Pinpoint the cell where the given text exists, returning its [x, y] midpoint coordinate. 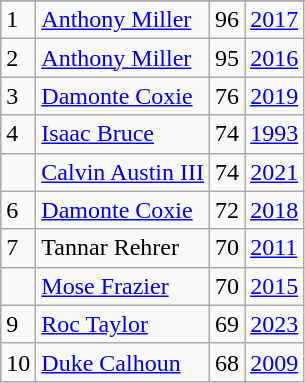
2 [18, 58]
3 [18, 96]
6 [18, 210]
2015 [274, 286]
Roc Taylor [123, 324]
4 [18, 134]
10 [18, 362]
2017 [274, 20]
Isaac Bruce [123, 134]
2018 [274, 210]
2019 [274, 96]
9 [18, 324]
Tannar Rehrer [123, 248]
Duke Calhoun [123, 362]
95 [228, 58]
68 [228, 362]
72 [228, 210]
2023 [274, 324]
Mose Frazier [123, 286]
69 [228, 324]
7 [18, 248]
1 [18, 20]
Calvin Austin III [123, 172]
96 [228, 20]
2009 [274, 362]
2011 [274, 248]
76 [228, 96]
2016 [274, 58]
2021 [274, 172]
1993 [274, 134]
